Search for the cell housing the specified text and yield its (X, Y) center coordinate. 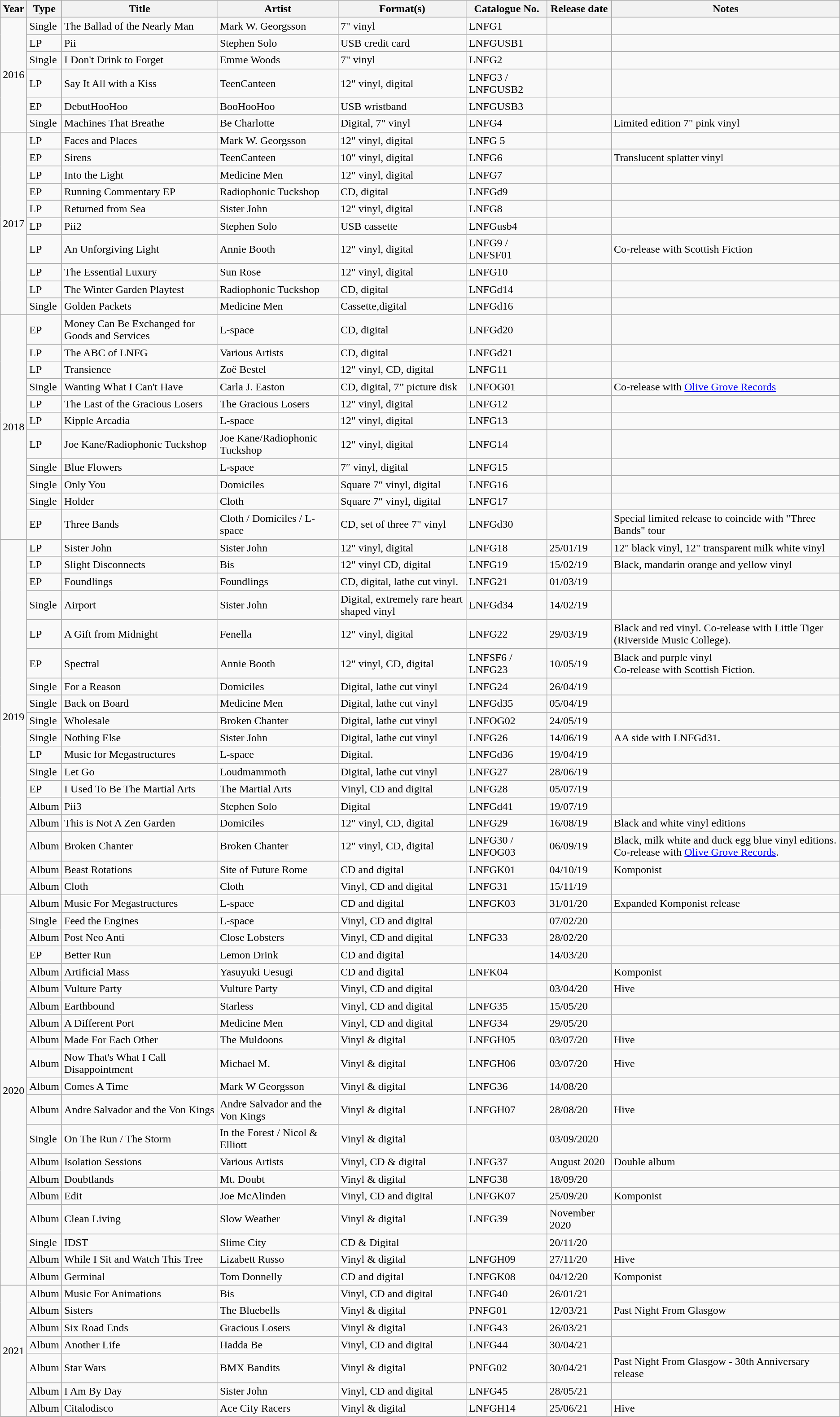
Carla J. Easton (277, 387)
10/05/19 (579, 663)
Another Life (140, 1345)
LNFGH05 (507, 1040)
The Gracious Losers (277, 404)
15/05/20 (579, 1006)
LNFG13 (507, 421)
BMX Bandits (277, 1368)
LNFGd21 (507, 353)
Wanting What I Can't Have (140, 387)
Nothing Else (140, 738)
LNFG36 (507, 1086)
LNFGUSB1 (507, 43)
31/01/20 (579, 904)
The Ballad of the Nearly Man (140, 26)
Slight Disconnects (140, 565)
Only You (140, 484)
Pii3 (140, 806)
28/05/21 (579, 1391)
26/03/21 (579, 1328)
Music For Megastructures (140, 904)
On The Run / The Storm (140, 1139)
29/05/20 (579, 1023)
LNFG12 (507, 404)
LNFG16 (507, 484)
Year (13, 9)
LNFG 5 (507, 140)
Sun Rose (277, 272)
LNFGK01 (507, 869)
A Different Port (140, 1023)
LNFOG01 (507, 387)
USB cassette (402, 226)
LNFG31 (507, 887)
LNFGd14 (507, 289)
LNFG19 (507, 565)
Black, mandarin orange and yellow vinyl (725, 565)
November 2020 (579, 1220)
Three Bands (140, 524)
Now That's What I Call Disappointment (140, 1063)
Lemon Drink (277, 955)
Airport (140, 605)
2019 (13, 717)
14/06/19 (579, 738)
12" black vinyl, 12" transparent milk white vinyl (725, 548)
Release date (579, 9)
Starless (277, 1006)
10″ vinyl, digital (402, 157)
28/02/20 (579, 938)
03/04/20 (579, 989)
Isolation Sessions (140, 1162)
Zoë Bestel (277, 370)
Yasuyuki Uesugi (277, 972)
Made For Each Other (140, 1040)
Lizabett Russo (277, 1260)
LNFG2 (507, 60)
The Martial Arts (277, 789)
Music for Megastructures (140, 755)
Co-release with Olive Grove Records (725, 387)
2018 (13, 427)
This is Not A Zen Garden (140, 823)
CD & Digital (402, 1242)
03/09/2020 (579, 1139)
Mark W Georgsson (277, 1086)
Tom Donnelly (277, 1277)
Emme Woods (277, 60)
Digital (402, 806)
Doubtlands (140, 1179)
Music For Animations (140, 1294)
Co-release with Scottish Fiction (725, 249)
LNFG35 (507, 1006)
2017 (13, 223)
Slow Weather (277, 1220)
Clean Living (140, 1220)
Star Wars (140, 1368)
Cassette,digital (402, 306)
Notes (725, 9)
12/03/21 (579, 1311)
I Don't Drink to Forget (140, 60)
LNFGd34 (507, 605)
Returned from Sea (140, 209)
LNFG14 (507, 444)
Past Night From Glasgow - 30th Anniversary release (725, 1368)
LNFGd41 (507, 806)
August 2020 (579, 1162)
LNFG18 (507, 548)
Pii2 (140, 226)
Black and white vinyl editions (725, 823)
Money Can Be Exchanged for Goods and Services (140, 329)
25/01/19 (579, 548)
Type (44, 9)
Double album (725, 1162)
2021 (13, 1351)
CD, digital, lathe cut vinyl. (402, 582)
Pii (140, 43)
Joe McAlinden (277, 1196)
LNFGd16 (507, 306)
LNFG26 (507, 738)
PNFG02 (507, 1368)
Earthbound (140, 1006)
LNFGd9 (507, 192)
Loudmammoth (277, 772)
19/04/19 (579, 755)
Fenella (277, 634)
Machines That Breathe (140, 123)
LNFG4 (507, 123)
26/01/21 (579, 1294)
LNFG11 (507, 370)
The ABC of LNFG (140, 353)
For a Reason (140, 687)
Blue Flowers (140, 467)
LNFGH09 (507, 1260)
LNFOG02 (507, 721)
25/06/21 (579, 1408)
Kipple Arcadia (140, 421)
Michael M. (277, 1063)
LNFG1 (507, 26)
Vinyl, CD & digital (402, 1162)
CD, digital, 7” picture disk (402, 387)
27/11/20 (579, 1260)
Comes A Time (140, 1086)
Digital. (402, 755)
LNFG43 (507, 1328)
LNFG37 (507, 1162)
LNFGK03 (507, 904)
Back on Board (140, 704)
14/03/20 (579, 955)
Post Neo Anti (140, 938)
Golden Packets (140, 306)
Wholesale (140, 721)
LNFG39 (507, 1220)
The Muldoons (277, 1040)
LNFGd36 (507, 755)
LNFG40 (507, 1294)
LNFGd20 (507, 329)
LNFG15 (507, 467)
7″ vinyl, digital (402, 467)
Sirens (140, 157)
29/03/19 (579, 634)
The Essential Luxury (140, 272)
LNFG8 (507, 209)
AA side with LNFGd31. (725, 738)
LNFG30 / LNFOG03 (507, 846)
CD, set of three 7" vinyl (402, 524)
Edit (140, 1196)
14/02/19 (579, 605)
LNFG29 (507, 823)
15/11/19 (579, 887)
USB wristband (402, 106)
20/11/20 (579, 1242)
LNFGusb4 (507, 226)
I Used To Be The Martial Arts (140, 789)
DebutHooHoo (140, 106)
An Unforgiving Light (140, 249)
LNFG10 (507, 272)
05/07/19 (579, 789)
LNFGd30 (507, 524)
Format(s) (402, 9)
Holder (140, 501)
2020 (13, 1090)
LNFG6 (507, 157)
19/07/19 (579, 806)
LNFSF6 / LNFG23 (507, 663)
Translucent splatter vinyl (725, 157)
Beast Rotations (140, 869)
Digital, 7" vinyl (402, 123)
LNFK04 (507, 972)
07/02/20 (579, 921)
25/09/20 (579, 1196)
LNFG3 / LNFGUSB2 (507, 83)
LNFG34 (507, 1023)
24/05/19 (579, 721)
2016 (13, 74)
Transience (140, 370)
Artist (277, 9)
Running Commentary EP (140, 192)
Ace City Racers (277, 1408)
Site of Future Rome (277, 869)
05/04/19 (579, 704)
Title (140, 9)
04/10/19 (579, 869)
LNFG22 (507, 634)
Black, milk white and duck egg blue vinyl editions. Co-release with Olive Grove Records. (725, 846)
LNFGd35 (507, 704)
06/09/19 (579, 846)
Catalogue No. (507, 9)
I Am By Day (140, 1391)
A Gift from Midnight (140, 634)
14/08/20 (579, 1086)
04/12/20 (579, 1277)
LNFG17 (507, 501)
12" vinyl CD, digital (402, 565)
LNFG21 (507, 582)
Six Road Ends (140, 1328)
The Bluebells (277, 1311)
IDST (140, 1242)
LNFGH07 (507, 1109)
Mt. Doubt (277, 1179)
LNFG27 (507, 772)
LNFG38 (507, 1179)
Artificial Mass (140, 972)
In the Forest / Nicol & Elliott (277, 1139)
The Winter Garden Playtest (140, 289)
LNFG9 / LNFSF01 (507, 249)
16/08/19 (579, 823)
Cloth / Domiciles / L-space (277, 524)
Slime City (277, 1242)
LNFGH06 (507, 1063)
Special limited release to coincide with "Three Bands" tour (725, 524)
01/03/19 (579, 582)
Let Go (140, 772)
LNFG28 (507, 789)
28/08/20 (579, 1109)
Sisters (140, 1311)
LNFG44 (507, 1345)
Be Charlotte (277, 123)
15/02/19 (579, 565)
Into the Light (140, 175)
Black and red vinyl. Co-release with Little Tiger (Riverside Music College). (725, 634)
BooHooHoo (277, 106)
The Last of the Gracious Losers (140, 404)
26/04/19 (579, 687)
Limited edition 7" pink vinyl (725, 123)
28/06/19 (579, 772)
LNFGK08 (507, 1277)
Feed the Engines (140, 921)
LNFGK07 (507, 1196)
Spectral (140, 663)
Hadda Be (277, 1345)
Digital, extremely rare heart shaped vinyl (402, 605)
Expanded Komponist release (725, 904)
Gracious Losers (277, 1328)
While I Sit and Watch This Tree (140, 1260)
Past Night From Glasgow (725, 1311)
LNFG45 (507, 1391)
Better Run (140, 955)
Faces and Places (140, 140)
Germinal (140, 1277)
LNFG33 (507, 938)
Close Lobsters (277, 938)
LNFG7 (507, 175)
Black and purple vinylCo-release with Scottish Fiction. (725, 663)
Say It All with a Kiss (140, 83)
LNFG24 (507, 687)
LNFGUSB3 (507, 106)
Citalodisco (140, 1408)
USB credit card (402, 43)
LNFGH14 (507, 1408)
PNFG01 (507, 1311)
18/09/20 (579, 1179)
